Search for the cell housing the specified text and yield its (x, y) center coordinate. 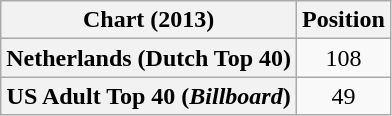
49 (344, 96)
Position (344, 20)
108 (344, 58)
US Adult Top 40 (Billboard) (149, 96)
Netherlands (Dutch Top 40) (149, 58)
Chart (2013) (149, 20)
